Provide the [X, Y] coordinate of the cell's center where the given text is located.  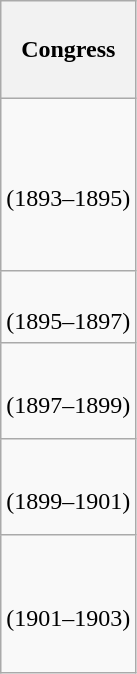
(1899–1901) [68, 487]
(1897–1899) [68, 391]
(1893–1895) [68, 186]
(1901–1903) [68, 604]
(1895–1897) [68, 307]
Congress [68, 50]
